Determine the [X, Y] coordinate at the center of the cell enclosing the given text.  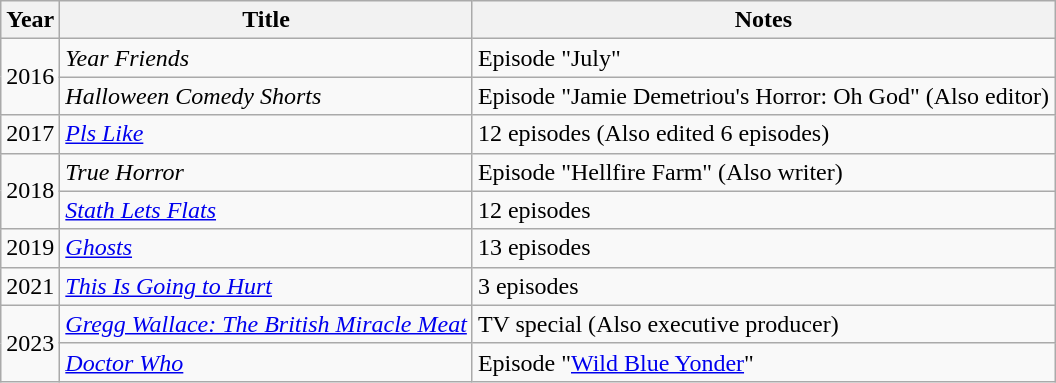
12 episodes [763, 210]
2019 [30, 248]
Stath Lets Flats [266, 210]
Halloween Comedy Shorts [266, 96]
Episode "Jamie Demetriou's Horror: Oh God" (Also editor) [763, 96]
Year Friends [266, 58]
2017 [30, 134]
Ghosts [266, 248]
2023 [30, 343]
2018 [30, 191]
True Horror [266, 172]
Episode "Hellfire Farm" (Also writer) [763, 172]
12 episodes (Also edited 6 episodes) [763, 134]
Doctor Who [266, 362]
13 episodes [763, 248]
2021 [30, 286]
Title [266, 20]
TV special (Also executive producer) [763, 324]
3 episodes [763, 286]
Gregg Wallace: The British Miracle Meat [266, 324]
Pls Like [266, 134]
Year [30, 20]
Notes [763, 20]
Episode "July" [763, 58]
2016 [30, 77]
This Is Going to Hurt [266, 286]
Episode "Wild Blue Yonder" [763, 362]
